Search for the cell housing the specified text and yield its (x, y) center coordinate. 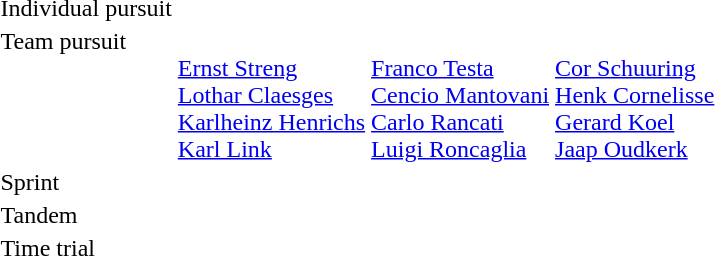
Ernst StrengLothar ClaesgesKarlheinz HenrichsKarl Link (271, 95)
Franco TestaCencio MantovaniCarlo RancatiLuigi Roncaglia (460, 95)
